Return the (x, y) coordinate for the center point of the cell that contains the specified text.  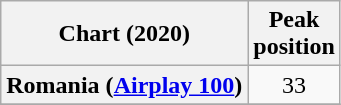
33 (294, 85)
Romania (Airplay 100) (124, 85)
Chart (2020) (124, 34)
Peakposition (294, 34)
